Detect which cell encompasses the target text, then output its (x, y) center coordinate. 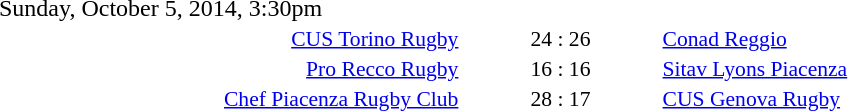
24 : 26 (560, 38)
16 : 16 (560, 68)
